Output the (x, y) coordinate of the center of the cell containing the given text.  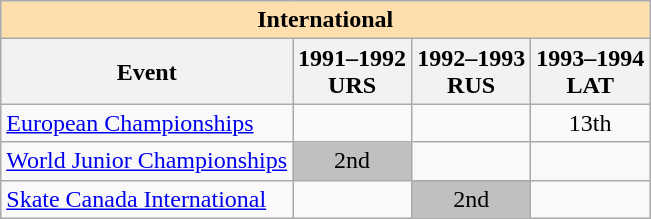
Event (147, 72)
International (326, 20)
13th (590, 123)
European Championships (147, 123)
Skate Canada International (147, 199)
1991–1992 URS (352, 72)
1993–1994 LAT (590, 72)
World Junior Championships (147, 161)
1992–1993 RUS (472, 72)
